Detect which cell encompasses the target text, then output its (x, y) center coordinate. 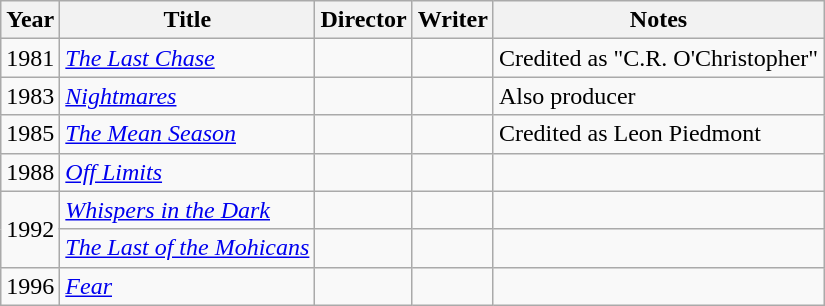
Director (364, 20)
Off Limits (188, 172)
Writer (452, 20)
The Last of the Mohicans (188, 248)
The Last Chase (188, 58)
1983 (30, 96)
1981 (30, 58)
Title (188, 20)
Whispers in the Dark (188, 210)
Credited as Leon Piedmont (658, 134)
Year (30, 20)
1992 (30, 229)
1988 (30, 172)
The Mean Season (188, 134)
Nightmares (188, 96)
Credited as "C.R. O'Christopher" (658, 58)
Also producer (658, 96)
Notes (658, 20)
Fear (188, 286)
1996 (30, 286)
1985 (30, 134)
